Determine the (x, y) coordinate at the center of the cell enclosing the given text.  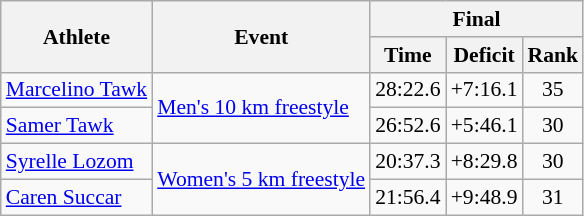
26:52.6 (408, 126)
Marcelino Tawk (76, 90)
Athlete (76, 36)
Caren Succar (76, 197)
+5:46.1 (484, 126)
Samer Tawk (76, 126)
21:56.4 (408, 197)
Men's 10 km freestyle (261, 108)
+8:29.8 (484, 162)
+7:16.1 (484, 90)
Time (408, 55)
Final (476, 19)
35 (552, 90)
+9:48.9 (484, 197)
Event (261, 36)
Women's 5 km freestyle (261, 180)
Deficit (484, 55)
28:22.6 (408, 90)
Syrelle Lozom (76, 162)
Rank (552, 55)
20:37.3 (408, 162)
31 (552, 197)
